Provide the [X, Y] coordinate of the cell's center where the given text is located.  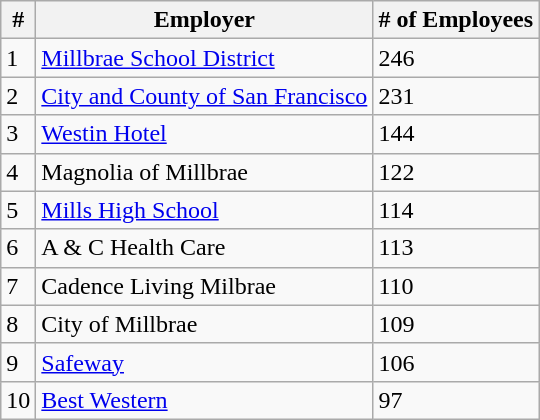
# of Employees [456, 20]
144 [456, 134]
Employer [204, 20]
Safeway [204, 362]
106 [456, 362]
5 [18, 210]
4 [18, 172]
1 [18, 58]
246 [456, 58]
109 [456, 324]
114 [456, 210]
7 [18, 286]
Cadence Living Milbrae [204, 286]
City of Millbrae [204, 324]
113 [456, 248]
122 [456, 172]
2 [18, 96]
Mills High School [204, 210]
Magnolia of Millbrae [204, 172]
# [18, 20]
6 [18, 248]
8 [18, 324]
110 [456, 286]
Millbrae School District [204, 58]
3 [18, 134]
9 [18, 362]
City and County of San Francisco [204, 96]
10 [18, 400]
97 [456, 400]
Westin Hotel [204, 134]
A & C Health Care [204, 248]
Best Western [204, 400]
231 [456, 96]
